Pinpoint the cell where the given text exists, returning its (x, y) midpoint coordinate. 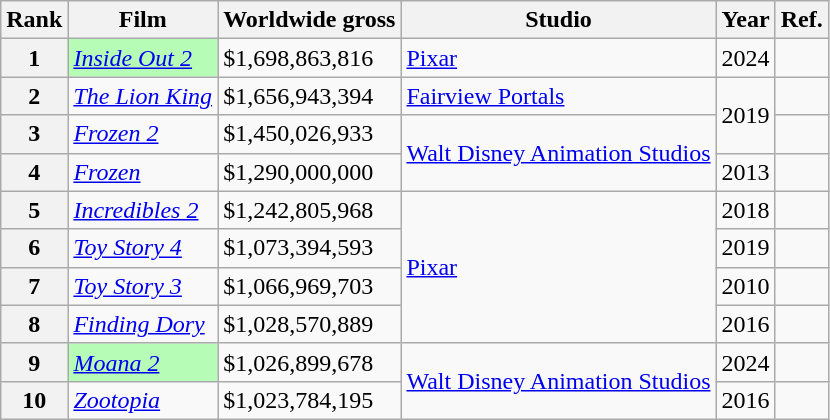
$1,023,784,195 (310, 400)
1 (34, 58)
2013 (746, 172)
Finding Dory (143, 324)
Moana 2 (143, 362)
2 (34, 96)
2010 (746, 286)
Zootopia (143, 400)
Ref. (802, 20)
$1,698,863,816 (310, 58)
Incredibles 2 (143, 210)
5 (34, 210)
$1,026,899,678 (310, 362)
10 (34, 400)
$1,028,570,889 (310, 324)
4 (34, 172)
2018 (746, 210)
Toy Story 4 (143, 248)
$1,066,969,703 (310, 286)
8 (34, 324)
Rank (34, 20)
3 (34, 134)
$1,073,394,593 (310, 248)
Year (746, 20)
The Lion King (143, 96)
Fairview Portals (558, 96)
Film (143, 20)
Studio (558, 20)
7 (34, 286)
6 (34, 248)
9 (34, 362)
$1,290,000,000 (310, 172)
Toy Story 3 (143, 286)
Frozen (143, 172)
$1,242,805,968 (310, 210)
Inside Out 2 (143, 58)
Frozen 2 (143, 134)
$1,450,026,933 (310, 134)
Worldwide gross (310, 20)
$1,656,943,394 (310, 96)
